Pinpoint the cell where the given text exists, returning its (x, y) midpoint coordinate. 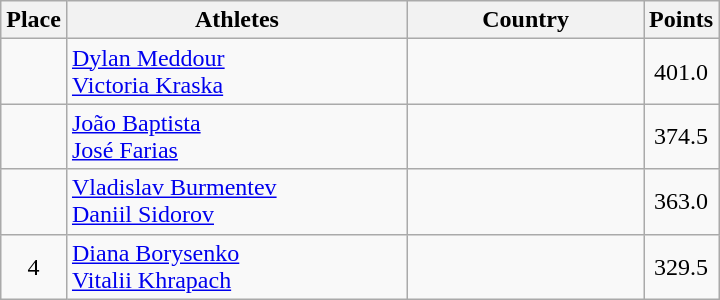
Diana BorysenkoVitalii Khrapach (236, 266)
401.0 (682, 72)
Country (526, 20)
Points (682, 20)
4 (34, 266)
Place (34, 20)
Dylan MeddourVictoria Kraska (236, 72)
374.5 (682, 136)
329.5 (682, 266)
Athletes (236, 20)
João BaptistaJosé Farias (236, 136)
363.0 (682, 202)
Vladislav BurmentevDaniil Sidorov (236, 202)
